Output the (X, Y) coordinate of the center of the cell containing the given text.  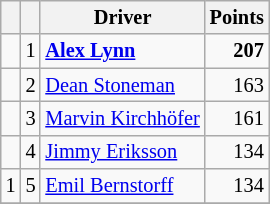
Jimmy Eriksson (122, 152)
Marvin Kirchhöfer (122, 118)
4 (31, 152)
3 (31, 118)
Dean Stoneman (122, 85)
161 (237, 118)
Points (237, 17)
Emil Bernstorff (122, 186)
Alex Lynn (122, 51)
5 (31, 186)
2 (31, 85)
207 (237, 51)
163 (237, 85)
Driver (122, 17)
